Identify which cell holds the provided text, then report its [x, y] central coordinate. 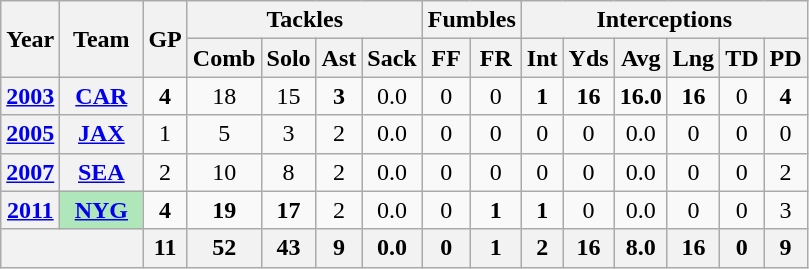
8 [288, 172]
Interceptions [664, 20]
Lng [693, 58]
SEA [102, 172]
JAX [102, 134]
2003 [30, 96]
FR [496, 58]
19 [224, 210]
Yds [588, 58]
Ast [339, 58]
FF [446, 58]
Team [102, 39]
43 [288, 248]
GP [165, 39]
Comb [224, 58]
8.0 [640, 248]
Year [30, 39]
Sack [392, 58]
Solo [288, 58]
52 [224, 248]
18 [224, 96]
Fumbles [472, 20]
2011 [30, 210]
15 [288, 96]
2007 [30, 172]
NYG [102, 210]
16.0 [640, 96]
2005 [30, 134]
Int [542, 58]
Avg [640, 58]
TD [742, 58]
11 [165, 248]
10 [224, 172]
17 [288, 210]
CAR [102, 96]
5 [224, 134]
PD [786, 58]
Tackles [304, 20]
